Output the [X, Y] coordinate of the center of the cell containing the given text.  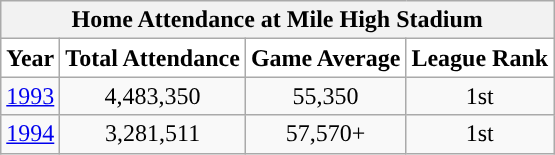
4,483,350 [153, 96]
Home Attendance at Mile High Stadium [278, 20]
1994 [30, 134]
57,570+ [326, 134]
1993 [30, 96]
Game Average [326, 58]
55,350 [326, 96]
Year [30, 58]
League Rank [480, 58]
3,281,511 [153, 134]
Total Attendance [153, 58]
